For the text-containing cell, return its midpoint in (x, y) coordinate format. 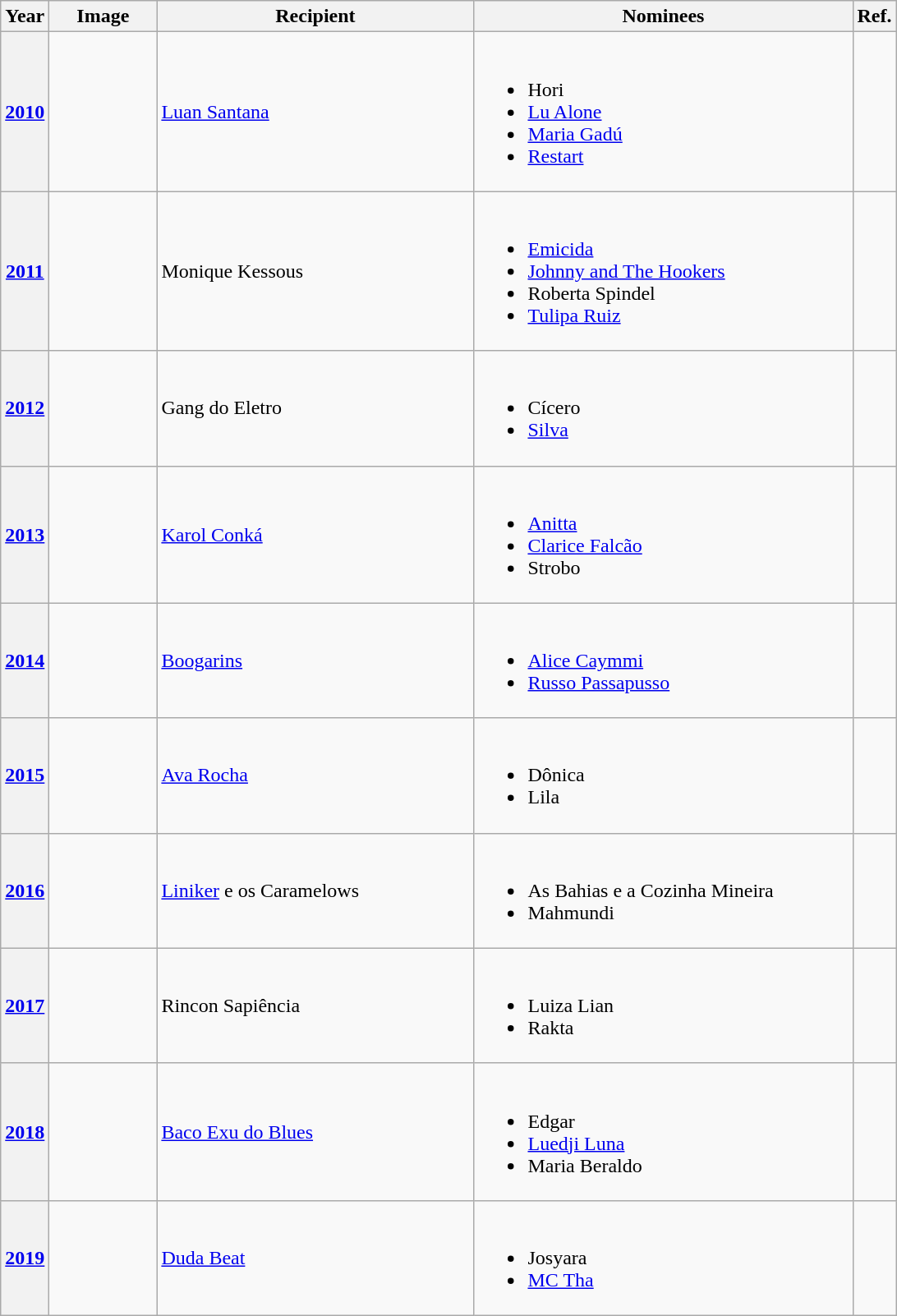
2014 (25, 660)
Ava Rocha (315, 775)
Gang do Eletro (315, 408)
Liniker e os Caramelows (315, 890)
Monique Kessous (315, 271)
Boogarins (315, 660)
2016 (25, 890)
HoriLu AloneMaria GadúRestart (664, 112)
2017 (25, 1005)
2012 (25, 408)
Duda Beat (315, 1258)
Karol Conká (315, 534)
Luiza LianRakta (664, 1005)
EmicidaJohnny and The HookersRoberta SpindelTulipa Ruiz (664, 271)
2011 (25, 271)
Year (25, 16)
AnittaClarice FalcãoStrobo (664, 534)
CíceroSilva (664, 408)
2010 (25, 112)
Ref. (874, 16)
Recipient (315, 16)
Image (103, 16)
2013 (25, 534)
2018 (25, 1132)
DônicaLila (664, 775)
2015 (25, 775)
JosyaraMC Tha (664, 1258)
As Bahias e a Cozinha MineiraMahmundi (664, 890)
Rincon Sapiência (315, 1005)
EdgarLuedji LunaMaria Beraldo (664, 1132)
Baco Exu do Blues (315, 1132)
Alice CaymmiRusso Passapusso (664, 660)
Nominees (664, 16)
Luan Santana (315, 112)
2019 (25, 1258)
